Pinpoint the cell where the given text exists, returning its [x, y] midpoint coordinate. 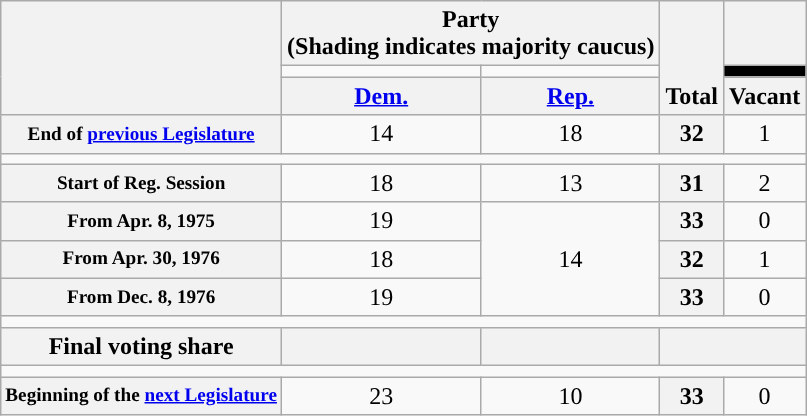
Vacant [764, 96]
Beginning of the next Legislature [142, 395]
31 [692, 183]
From Apr. 30, 1976 [142, 259]
Party (Shading indicates majority caucus) [471, 34]
Start of Reg. Session [142, 183]
Total [692, 58]
2 [764, 183]
Rep. [570, 96]
End of previous Legislature [142, 134]
Dem. [382, 96]
23 [382, 395]
From Apr. 8, 1975 [142, 221]
Final voting share [142, 346]
13 [570, 183]
From Dec. 8, 1976 [142, 297]
10 [570, 395]
